Capture the cell that displays the provided text and extract its [X, Y] central coordinate. 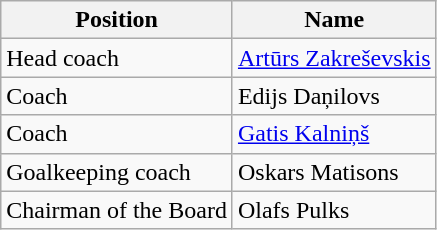
Goalkeeping coach [117, 172]
Name [334, 20]
Oskars Matisons [334, 172]
Edijs Daņilovs [334, 96]
Gatis Kalniņš [334, 134]
Head coach [117, 58]
Chairman of the Board [117, 210]
Olafs Pulks [334, 210]
Position [117, 20]
Artūrs Zakreševskis [334, 58]
